Find where the given text appears and provide that cell's center as (x, y) coordinate. 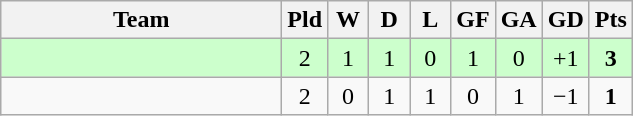
W (348, 20)
Team (142, 20)
L (430, 20)
D (390, 20)
−1 (566, 96)
GA (518, 20)
GD (566, 20)
Pld (305, 20)
GF (473, 20)
Pts (610, 20)
3 (610, 58)
+1 (566, 58)
